Provide the (X, Y) coordinate of the cell's center where the given text is located.  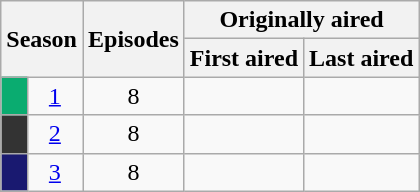
Last aired (362, 58)
2 (54, 134)
Episodes (133, 39)
Originally aired (302, 20)
1 (54, 96)
3 (54, 172)
Season (42, 39)
First aired (244, 58)
